Pinpoint the cell where the given text exists, returning its (x, y) midpoint coordinate. 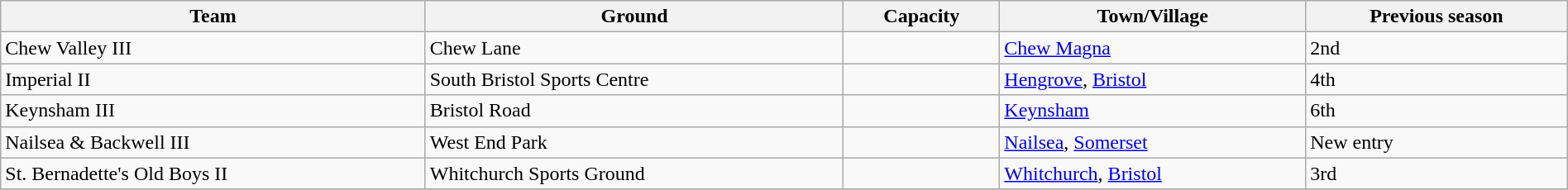
Keynsham III (213, 111)
Whitchurch Sports Ground (634, 173)
Bristol Road (634, 111)
Previous season (1437, 17)
New entry (1437, 142)
Whitchurch, Bristol (1153, 173)
Team (213, 17)
3rd (1437, 173)
Chew Lane (634, 48)
2nd (1437, 48)
Chew Valley III (213, 48)
Nailsea, Somerset (1153, 142)
Hengrove, Bristol (1153, 79)
West End Park (634, 142)
Chew Magna (1153, 48)
South Bristol Sports Centre (634, 79)
Ground (634, 17)
Imperial II (213, 79)
4th (1437, 79)
Nailsea & Backwell III (213, 142)
St. Bernadette's Old Boys II (213, 173)
Town/Village (1153, 17)
Keynsham (1153, 111)
Capacity (921, 17)
6th (1437, 111)
